Detect which cell encompasses the target text, then output its (X, Y) center coordinate. 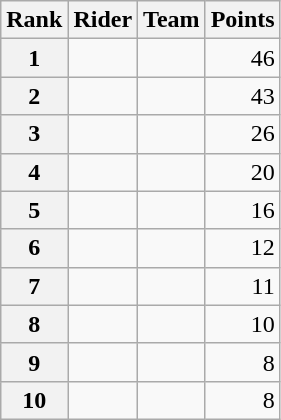
Rider (103, 20)
6 (34, 248)
46 (242, 58)
9 (34, 362)
5 (34, 210)
7 (34, 286)
11 (242, 286)
20 (242, 172)
4 (34, 172)
3 (34, 134)
12 (242, 248)
1 (34, 58)
16 (242, 210)
2 (34, 96)
Team (172, 20)
Rank (34, 20)
26 (242, 134)
Points (242, 20)
43 (242, 96)
